Find where the given text appears and provide that cell's center as (X, Y) coordinate. 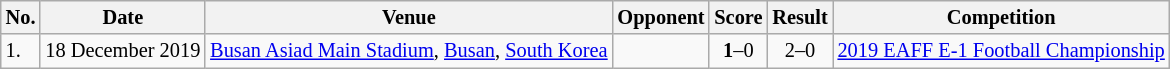
No. (21, 17)
Opponent (662, 17)
Date (122, 17)
Busan Asiad Main Stadium, Busan, South Korea (408, 51)
Competition (1002, 17)
Result (800, 17)
2–0 (800, 51)
18 December 2019 (122, 51)
1–0 (738, 51)
Score (738, 17)
2019 EAFF E-1 Football Championship (1002, 51)
Venue (408, 17)
1. (21, 51)
